Pinpoint the cell where the given text exists, returning its [x, y] midpoint coordinate. 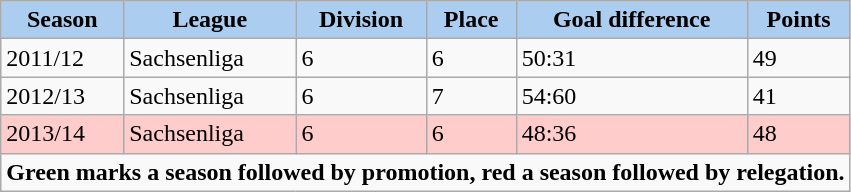
Green marks a season followed by promotion, red a season followed by relegation. [426, 172]
2011/12 [62, 58]
Season [62, 20]
Division [361, 20]
48:36 [632, 134]
Place [471, 20]
50:31 [632, 58]
League [210, 20]
41 [798, 96]
54:60 [632, 96]
2012/13 [62, 96]
2013/14 [62, 134]
Goal difference [632, 20]
49 [798, 58]
48 [798, 134]
Points [798, 20]
7 [471, 96]
